Identify which cell holds the provided text, then report its (x, y) central coordinate. 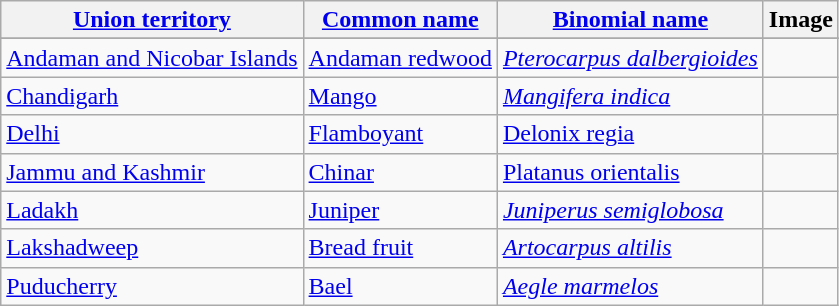
Binomial name (630, 20)
Chinar (400, 172)
Jammu and Kashmir (152, 172)
Lakshadweep (152, 248)
Mangifera indica (630, 96)
Ladakh (152, 210)
Platanus orientalis (630, 172)
Pterocarpus dalbergioides (630, 58)
Delhi (152, 134)
Chandigarh (152, 96)
Mango (400, 96)
Juniper (400, 210)
Delonix regia (630, 134)
Juniperus semiglobosa (630, 210)
Common name (400, 20)
Artocarpus altilis (630, 248)
Bael (400, 286)
Union territory (152, 20)
Andaman and Nicobar Islands (152, 58)
Aegle marmelos (630, 286)
Puducherry (152, 286)
Flamboyant (400, 134)
Andaman redwood (400, 58)
Bread fruit (400, 248)
Image (800, 20)
